Output the [x, y] coordinate of the center of the cell containing the given text.  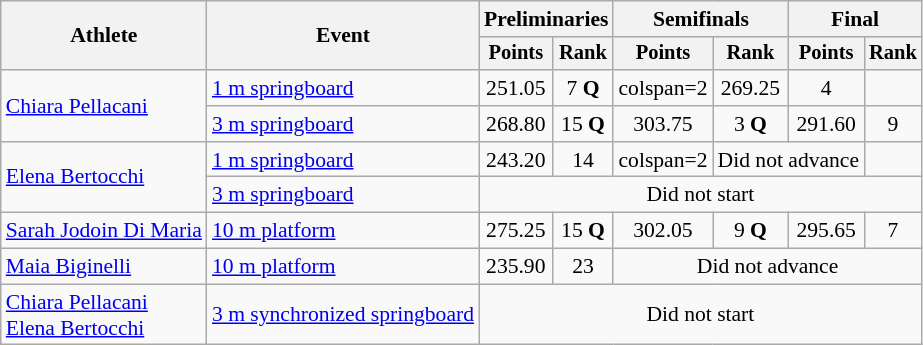
7 Q [584, 88]
268.80 [516, 124]
9 [893, 124]
243.20 [516, 160]
Chiara PellacaniElena Bertocchi [104, 314]
4 [826, 88]
Chiara Pellacani [104, 106]
Preliminaries [546, 19]
Sarah Jodoin Di Maria [104, 231]
3 Q [750, 124]
Athlete [104, 36]
3 m synchronized springboard [343, 314]
251.05 [516, 88]
7 [893, 231]
295.65 [826, 231]
Final [854, 19]
302.05 [662, 231]
23 [584, 267]
9 Q [750, 231]
Elena Bertocchi [104, 178]
235.90 [516, 267]
Event [343, 36]
Semifinals [700, 19]
275.25 [516, 231]
Maia Biginelli [104, 267]
303.75 [662, 124]
291.60 [826, 124]
14 [584, 160]
269.25 [750, 88]
